Capture the cell that displays the provided text and extract its (x, y) central coordinate. 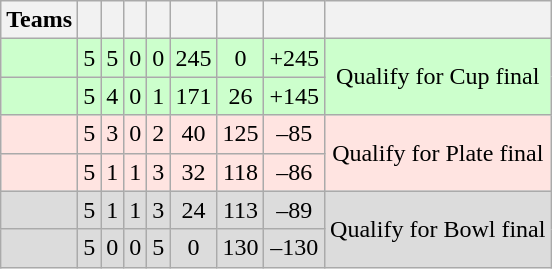
+145 (294, 96)
24 (194, 210)
171 (194, 96)
–89 (294, 210)
130 (240, 248)
125 (240, 134)
Qualify for Plate final (438, 153)
4 (112, 96)
Qualify for Bowl final (438, 229)
–86 (294, 172)
118 (240, 172)
+245 (294, 58)
40 (194, 134)
245 (194, 58)
Teams (40, 20)
–130 (294, 248)
26 (240, 96)
–85 (294, 134)
Qualify for Cup final (438, 77)
113 (240, 210)
32 (194, 172)
2 (158, 134)
